Find where the given text appears and provide that cell's center as (X, Y) coordinate. 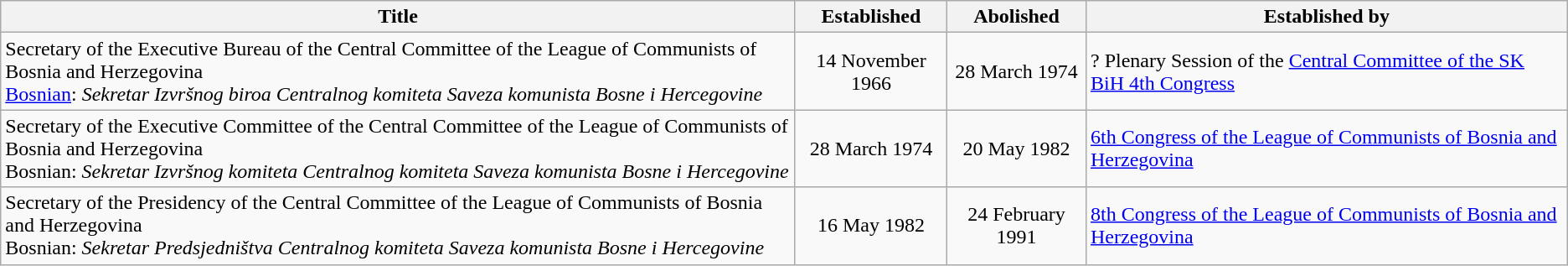
14 November 1966 (871, 71)
Title (399, 17)
24 February 1991 (1016, 226)
6th Congress of the League of Communists of Bosnia and Herzegovina (1327, 149)
Abolished (1016, 17)
8th Congress of the League of Communists of Bosnia and Herzegovina (1327, 226)
Established (871, 17)
16 May 1982 (871, 226)
? Plenary Session of the Central Committee of the SK BiH 4th Congress (1327, 71)
Established by (1327, 17)
20 May 1982 (1016, 149)
